Return the [x, y] coordinate for the center point of the cell that contains the specified text.  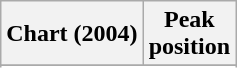
Chart (2004) [72, 34]
Peakposition [189, 34]
